Return [x, y] of the center of cell containing provided text 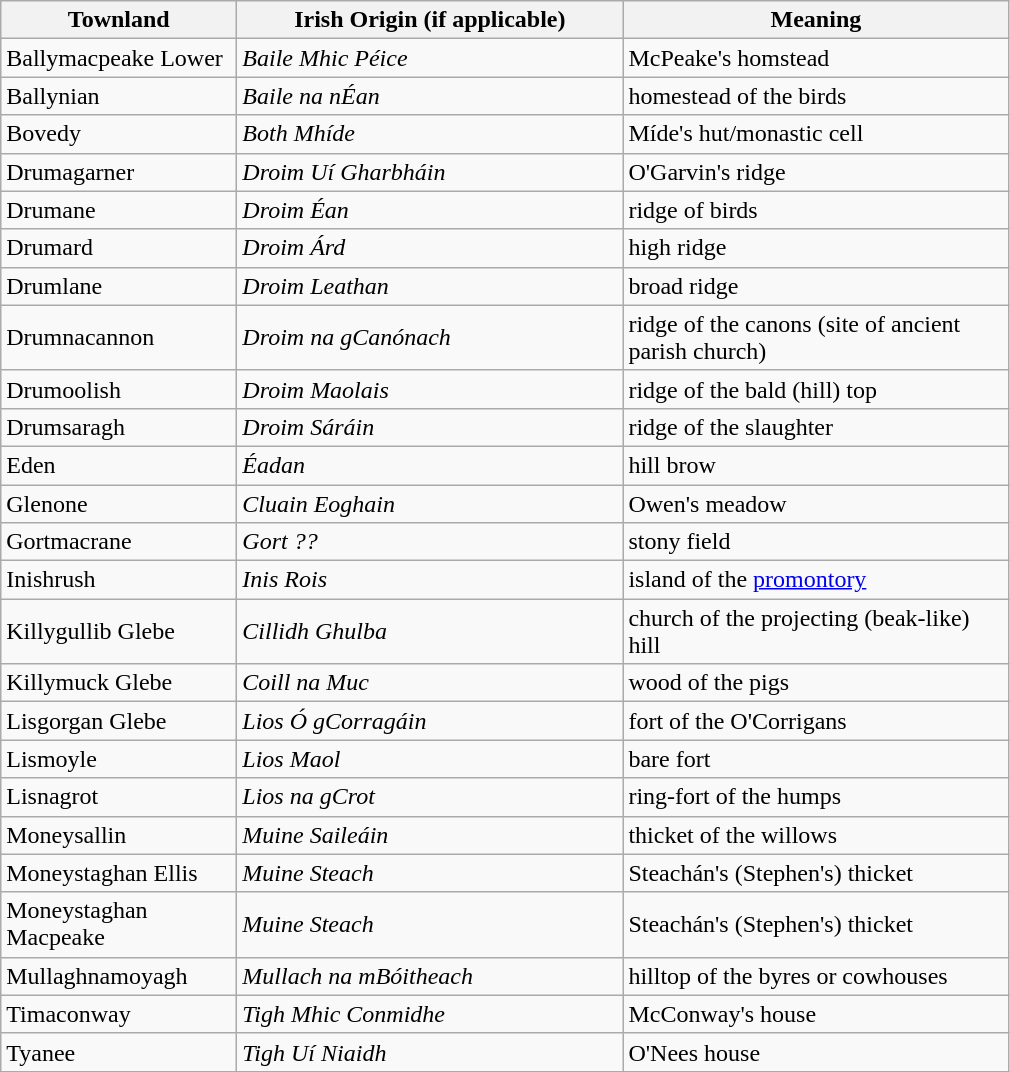
bare fort [816, 759]
Lisgorgan Glebe [119, 721]
Lios Ó gCorragáin [430, 721]
Muine Saileáin [430, 835]
Droim Éan [430, 210]
Moneysallin [119, 835]
Drumagarner [119, 172]
Eden [119, 465]
broad ridge [816, 286]
Droim Maolais [430, 389]
Owen's meadow [816, 503]
ring-fort of the humps [816, 797]
Lismoyle [119, 759]
ridge of the canons (site of ancient parish church) [816, 338]
McPeake's homstead [816, 58]
Mullach na mBóitheach [430, 976]
Drumard [119, 248]
Moneystaghan Macpeake [119, 924]
Inishrush [119, 580]
high ridge [816, 248]
Lisnagrot [119, 797]
ridge of birds [816, 210]
Both Mhíde [430, 134]
hilltop of the byres or cowhouses [816, 976]
island of the promontory [816, 580]
Ballynian [119, 96]
Droim Árd [430, 248]
Lios Maol [430, 759]
Lios na gCrot [430, 797]
Killygullib Glebe [119, 632]
Gort ?? [430, 542]
Drumnacannon [119, 338]
Irish Origin (if applicable) [430, 20]
Bovedy [119, 134]
Drumoolish [119, 389]
Killymuck Glebe [119, 683]
wood of the pigs [816, 683]
Baile Mhic Péice [430, 58]
thicket of the willows [816, 835]
Meaning [816, 20]
Éadan [430, 465]
Mullaghnamoyagh [119, 976]
O'Garvin's ridge [816, 172]
Drumane [119, 210]
McConway's house [816, 1014]
fort of the O'Corrigans [816, 721]
Moneystaghan Ellis [119, 873]
Inis Rois [430, 580]
Cluain Eoghain [430, 503]
homestead of the birds [816, 96]
ridge of the bald (hill) top [816, 389]
Timaconway [119, 1014]
Drumsaragh [119, 427]
Droim Leathan [430, 286]
stony field [816, 542]
ridge of the slaughter [816, 427]
Glenone [119, 503]
Tyanee [119, 1052]
Míde's hut/monastic cell [816, 134]
church of the projecting (beak-like) hill [816, 632]
Gortmacrane [119, 542]
Tigh Uí Niaidh [430, 1052]
Baile na nÉan [430, 96]
Townland [119, 20]
O'Nees house [816, 1052]
Droim Uí Gharbháin [430, 172]
Tigh Mhic Conmidhe [430, 1014]
Droim na gCanónach [430, 338]
Cillidh Ghulba [430, 632]
Coill na Muc [430, 683]
Droim Sáráin [430, 427]
Ballymacpeake Lower [119, 58]
hill brow [816, 465]
Drumlane [119, 286]
